For the text-containing cell, return its midpoint in [X, Y] coordinate format. 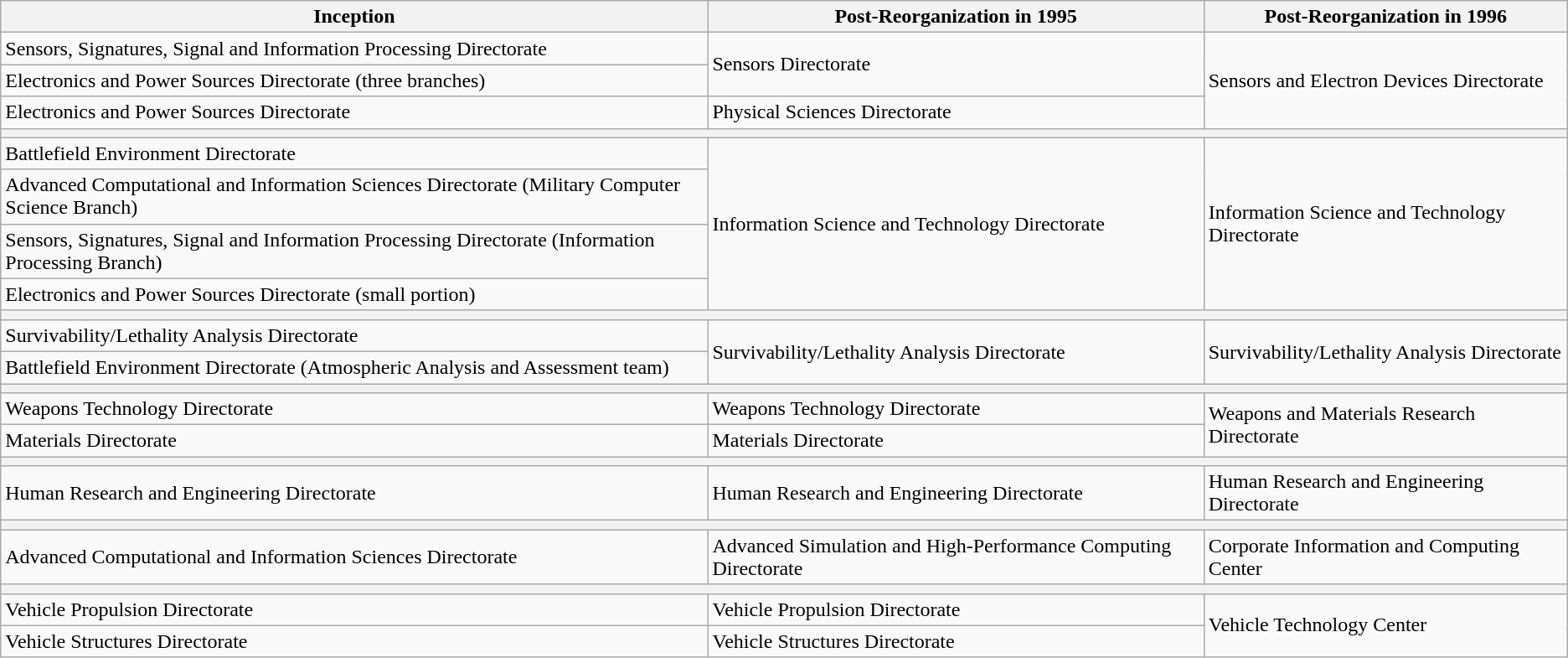
Physical Sciences Directorate [956, 112]
Electronics and Power Sources Directorate (small portion) [354, 294]
Advanced Computational and Information Sciences Directorate [354, 557]
Sensors Directorate [956, 65]
Advanced Simulation and High-Performance Computing Directorate [956, 557]
Battlefield Environment Directorate [354, 153]
Corporate Information and Computing Center [1385, 557]
Sensors and Electron Devices Directorate [1385, 80]
Post-Reorganization in 1996 [1385, 17]
Sensors, Signatures, Signal and Information Processing Directorate (Information Processing Branch) [354, 251]
Post-Reorganization in 1995 [956, 17]
Electronics and Power Sources Directorate [354, 112]
Battlefield Environment Directorate (Atmospheric Analysis and Assessment team) [354, 367]
Weapons and Materials Research Directorate [1385, 425]
Electronics and Power Sources Directorate (three branches) [354, 80]
Advanced Computational and Information Sciences Directorate (Military Computer Science Branch) [354, 196]
Inception [354, 17]
Vehicle Technology Center [1385, 625]
Sensors, Signatures, Signal and Information Processing Directorate [354, 49]
